For the text-containing cell, return its midpoint in (X, Y) coordinate format. 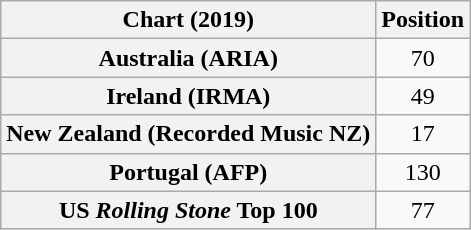
Australia (ARIA) (188, 58)
Ireland (IRMA) (188, 96)
49 (423, 96)
17 (423, 134)
Portugal (AFP) (188, 172)
130 (423, 172)
US Rolling Stone Top 100 (188, 210)
77 (423, 210)
70 (423, 58)
New Zealand (Recorded Music NZ) (188, 134)
Position (423, 20)
Chart (2019) (188, 20)
